Return the (x, y) coordinate for the center point of the cell that contains the specified text.  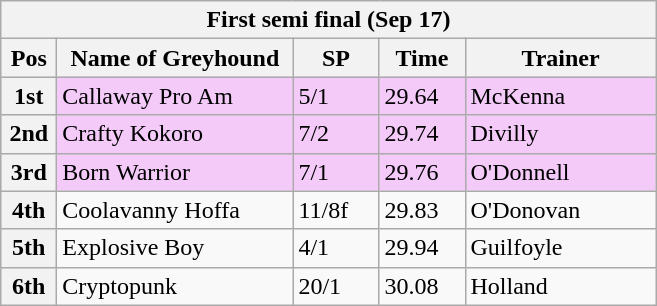
11/8f (336, 210)
30.08 (422, 286)
O'Donnell (560, 172)
3rd (29, 172)
McKenna (560, 96)
Divilly (560, 134)
Crafty Kokoro (175, 134)
20/1 (336, 286)
7/2 (336, 134)
5th (29, 248)
29.83 (422, 210)
O'Donovan (560, 210)
29.94 (422, 248)
1st (29, 96)
29.64 (422, 96)
7/1 (336, 172)
Time (422, 58)
29.76 (422, 172)
Trainer (560, 58)
2nd (29, 134)
Cryptopunk (175, 286)
Name of Greyhound (175, 58)
Born Warrior (175, 172)
First semi final (Sep 17) (328, 20)
Pos (29, 58)
Explosive Boy (175, 248)
Guilfoyle (560, 248)
4/1 (336, 248)
29.74 (422, 134)
Coolavanny Hoffa (175, 210)
5/1 (336, 96)
Callaway Pro Am (175, 96)
6th (29, 286)
4th (29, 210)
SP (336, 58)
Holland (560, 286)
